Output the [x, y] coordinate of the center of the cell containing the given text.  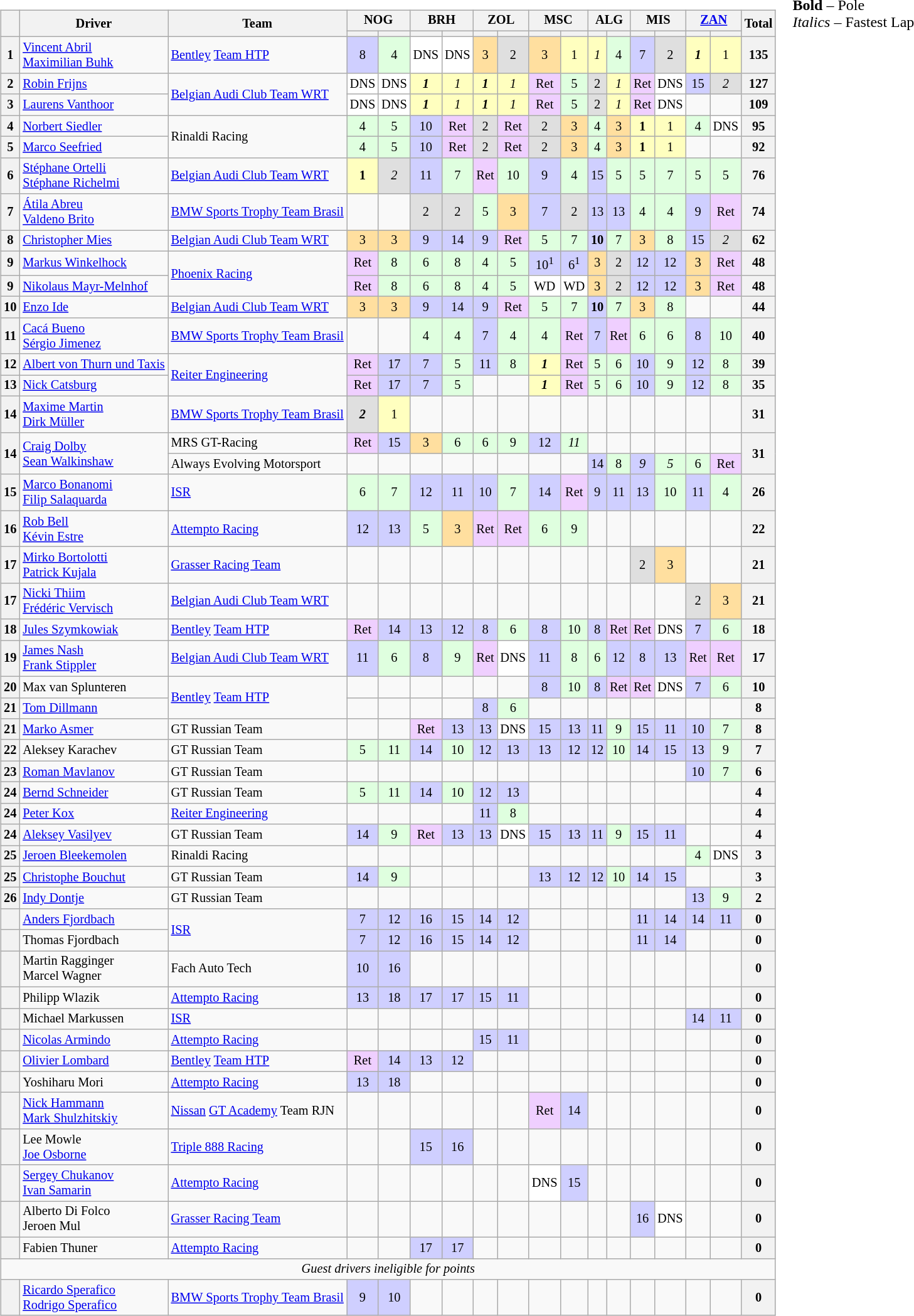
Team [257, 24]
Tom Dillmann [93, 708]
NOG [379, 21]
Phoenix Racing [257, 273]
Enzo Ide [93, 307]
ZOL [501, 21]
Olivier Lombard [93, 1061]
Marko Asmer [93, 730]
61 [574, 263]
Rob Bell Kévin Estre [93, 529]
James Nash Frank Stippler [93, 659]
BRH [442, 21]
95 [758, 126]
Jeroen Bleekemolen [93, 856]
Marco Seefried [93, 147]
44 [758, 307]
Aleksey Karachev [93, 750]
Maxime Martin Dirk Müller [93, 414]
39 [758, 364]
Peter Kox [93, 814]
Albert von Thurn und Taxis [93, 364]
62 [758, 241]
MIS [658, 21]
Nick Hammann Mark Shulzhitskiy [93, 1111]
Mirko Bortolotti Patrick Kujala [93, 565]
MRS GT-Racing [257, 443]
Robin Frijns [93, 84]
Indy Dontje [93, 898]
Stéphane Ortelli Stéphane Richelmi [93, 176]
Driver [93, 24]
74 [758, 212]
127 [758, 84]
Fach Auto Tech [257, 969]
Lee Mowle Joe Osborne [93, 1147]
Max van Splunteren [93, 687]
MSC [558, 21]
Total [758, 24]
76 [758, 176]
Christophe Bouchut [93, 877]
Martin Ragginger Marcel Wagner [93, 969]
Vincent Abril Maximilian Buhk [93, 55]
Nissan GT Academy Team RJN [257, 1111]
Aleksey Vasilyev [93, 835]
Nicolas Armindo [93, 1040]
Philipp Wlazik [93, 998]
19 [10, 659]
Fabien Thuner [93, 1248]
135 [758, 55]
Sergey Chukanov Ivan Samarin [93, 1183]
Guest drivers ineligible for points [388, 1269]
109 [758, 105]
Craig Dolby Sean Walkinshaw [93, 453]
101 [545, 263]
Norbert Siedler [93, 126]
Nicki Thiim Frédéric Vervisch [93, 601]
ZAN [714, 21]
Markus Winkelhock [93, 263]
Laurens Vanthoor [93, 105]
Christopher Mies [93, 241]
Jules Szymkowiak [93, 630]
Yoshiharu Mori [93, 1082]
Nikolaus Mayr-Melnhof [93, 286]
Nick Catsburg [93, 386]
Átila Abreu Valdeno Brito [93, 212]
92 [758, 147]
20 [10, 687]
35 [758, 386]
Marco Bonanomi Filip Salaquarda [93, 492]
Triple 888 Racing [257, 1147]
ALG [609, 21]
40 [758, 336]
Anders Fjordbach [93, 920]
Michael Markussen [93, 1019]
Bernd Schneider [93, 793]
Ricardo Sperafico Rodrigo Sperafico [93, 1298]
Cacá Bueno Sérgio Jimenez [93, 336]
Thomas Fjordbach [93, 940]
23 [10, 772]
Roman Mavlanov [93, 772]
Alberto Di Folco Jeroen Mul [93, 1219]
Always Evolving Motorsport [257, 464]
